Pinpoint the cell where the given text exists, returning its (X, Y) midpoint coordinate. 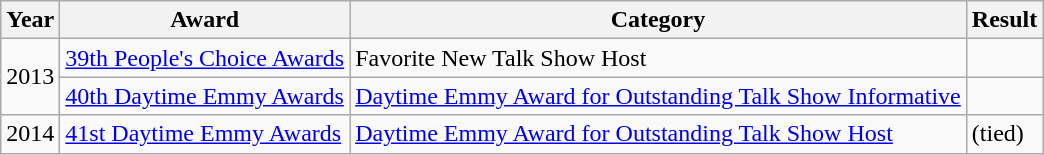
Daytime Emmy Award for Outstanding Talk Show Informative (658, 96)
Award (205, 20)
(tied) (1004, 134)
Daytime Emmy Award for Outstanding Talk Show Host (658, 134)
41st Daytime Emmy Awards (205, 134)
2014 (30, 134)
Favorite New Talk Show Host (658, 58)
Year (30, 20)
39th People's Choice Awards (205, 58)
Category (658, 20)
40th Daytime Emmy Awards (205, 96)
Result (1004, 20)
2013 (30, 77)
